Scan for the cell matching the given text and deliver its [X, Y] coordinate at center. 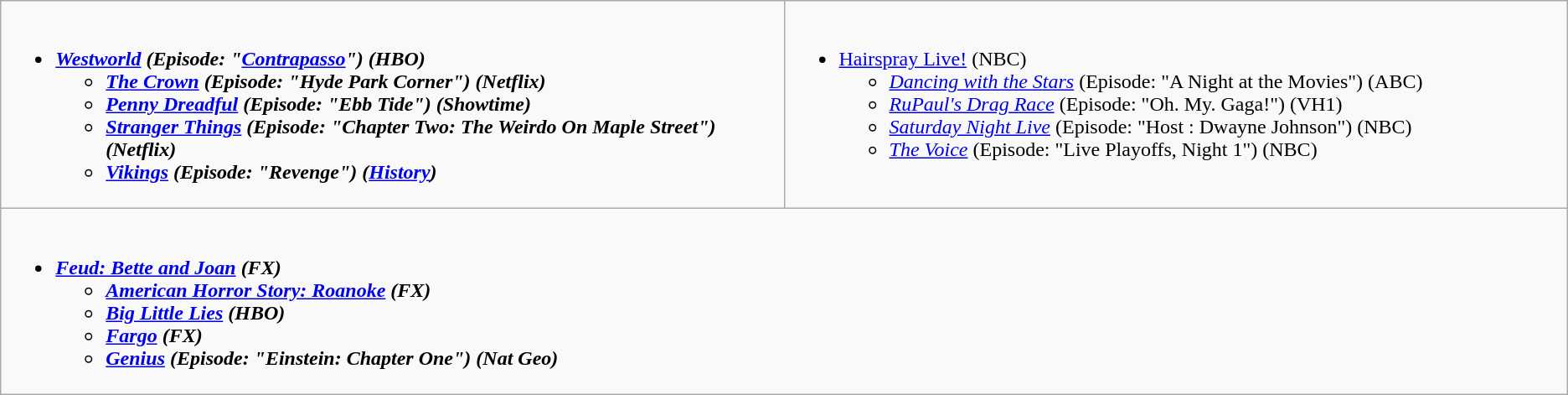
Feud: Bette and Joan (FX)American Horror Story: Roanoke (FX)Big Little Lies (HBO)Fargo (FX)Genius (Episode: "Einstein: Chapter One") (Nat Geo) [784, 302]
